Return the [x, y] coordinate for the center point of the cell that contains the specified text.  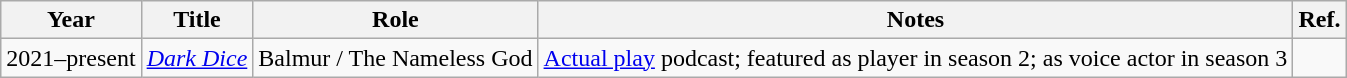
Role [396, 20]
Year [71, 20]
Notes [916, 20]
Title [197, 20]
Ref. [1320, 20]
Balmur / The Nameless God [396, 58]
Dark Dice [197, 58]
Actual play podcast; featured as player in season 2; as voice actor in season 3 [916, 58]
2021–present [71, 58]
